Locate the cell with the specified text and output its [X, Y] center coordinate. 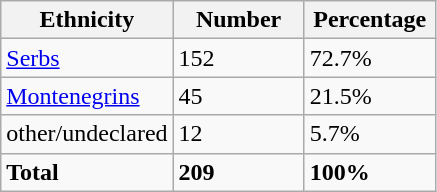
Montenegrins [87, 96]
21.5% [370, 96]
72.7% [370, 58]
Serbs [87, 58]
Number [238, 20]
45 [238, 96]
Percentage [370, 20]
100% [370, 172]
Ethnicity [87, 20]
152 [238, 58]
12 [238, 134]
Total [87, 172]
other/undeclared [87, 134]
5.7% [370, 134]
209 [238, 172]
